Return (x, y) of the center of cell containing provided text 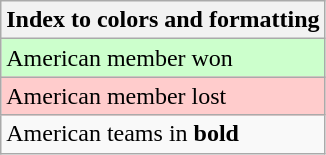
American member lost (163, 96)
Index to colors and formatting (163, 20)
American teams in bold (163, 134)
American member won (163, 58)
